Find where the given text appears and provide that cell's center as [x, y] coordinate. 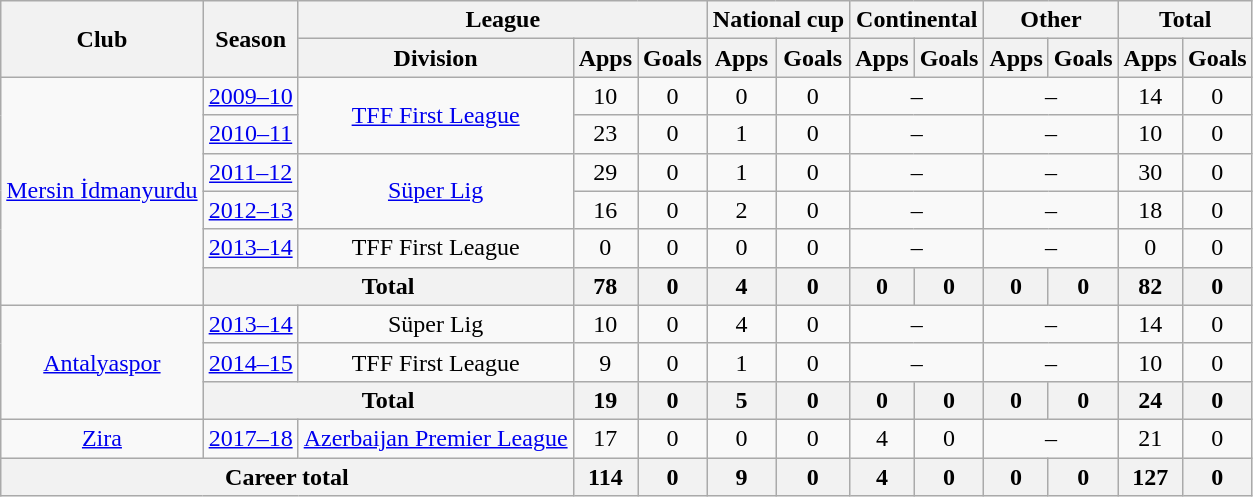
Mersin İdmanyurdu [102, 191]
Azerbaijan Premier League [436, 438]
2017–18 [250, 438]
114 [605, 477]
29 [605, 172]
23 [605, 134]
Zira [102, 438]
2012–13 [250, 210]
82 [1150, 286]
2 [741, 210]
18 [1150, 210]
Division [436, 58]
78 [605, 286]
24 [1150, 400]
Season [250, 39]
19 [605, 400]
Other [1051, 20]
2010–11 [250, 134]
Career total [287, 477]
2011–12 [250, 172]
League [502, 20]
16 [605, 210]
127 [1150, 477]
5 [741, 400]
30 [1150, 172]
National cup [778, 20]
17 [605, 438]
2009–10 [250, 96]
21 [1150, 438]
Continental [917, 20]
2014–15 [250, 362]
Club [102, 39]
Antalyaspor [102, 362]
